Identify which cell holds the provided text, then report its [X, Y] central coordinate. 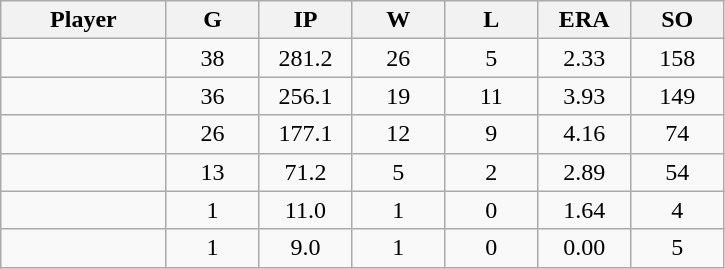
1.64 [584, 210]
G [212, 20]
38 [212, 58]
11.0 [306, 210]
281.2 [306, 58]
2.89 [584, 172]
149 [678, 96]
74 [678, 134]
2 [492, 172]
SO [678, 20]
36 [212, 96]
2.33 [584, 58]
ERA [584, 20]
9 [492, 134]
19 [398, 96]
3.93 [584, 96]
256.1 [306, 96]
71.2 [306, 172]
13 [212, 172]
W [398, 20]
4 [678, 210]
54 [678, 172]
9.0 [306, 248]
IP [306, 20]
177.1 [306, 134]
Player [84, 20]
12 [398, 134]
0.00 [584, 248]
158 [678, 58]
11 [492, 96]
L [492, 20]
4.16 [584, 134]
